Provide the [x, y] coordinate of the cell's center where the given text is located.  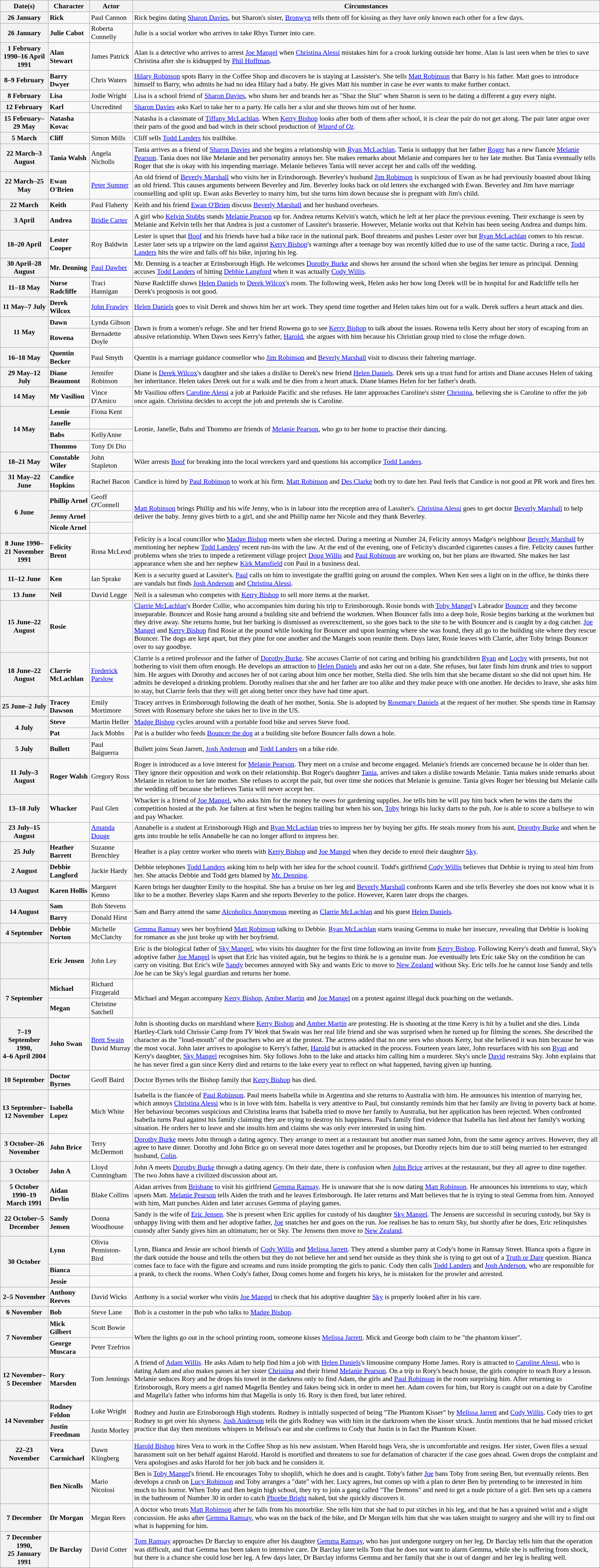
Geoff O'Connell [111, 501]
Bridie Carter [111, 220]
23 July–15 August [24, 832]
Keith and his friend Ewan O'Brien discuss Beverly Marshall and her husband overhears. [366, 205]
John Frawley [111, 307]
30 October [24, 1262]
Leonie [68, 412]
3 October–26 November [24, 1148]
Paul Flaherty [111, 205]
Megan [68, 1008]
Bianca [68, 1270]
13–18 July [24, 809]
Bob Stevens [111, 906]
11–12 June [24, 579]
Felicity Brent [68, 552]
Emily Mortimore [111, 706]
Luke Wright [111, 1411]
Mr. Denning [68, 268]
Olivia Penniston-Bird [111, 1250]
Nicole Arnel [68, 528]
John Swan [68, 1044]
Cliff [68, 138]
Mich White [111, 1112]
Andrea [68, 220]
Heather is a play centre worker who meets with Kerry Bishop and Joe Mangel when they decide to enrol their daughter Sky. [366, 852]
Julie is a social worker who arrives to take Rhys Turner into care. [366, 33]
Paul Glen [111, 809]
Isabella Lopez [68, 1112]
10 September [24, 1080]
Paul Smyth [111, 357]
Bullett [68, 749]
Pat [68, 733]
5 July [24, 749]
Bernadette Doyle [111, 338]
Tania Walsh [68, 158]
7 December [24, 1518]
22 March [24, 205]
Diane Beaumont [68, 377]
Quentin is a marriage guidance counsellor who Jim Robinson and Beverly Marshall visit to discuss their faltering marriage. [366, 357]
John Stapleton [111, 462]
Dr Morgan [68, 1518]
Nurse Radcliffe [68, 287]
Keith [68, 205]
Ian Sprake [111, 579]
8–9 February [24, 80]
Clarrie McLachlan [68, 675]
12 February [24, 107]
Quentin Becker [68, 357]
Karen Hollis [68, 891]
Debbie Norton [68, 933]
David Cotter [111, 1550]
Peter Tzefrios [111, 1347]
11 May–7 July [24, 307]
6 November [24, 1313]
Dr Barclay [68, 1550]
Neil [68, 595]
29 May–12 July [24, 377]
David Legge [111, 595]
Julie Cabot [68, 33]
Vera Carmichael [68, 1454]
Michael and Megan accompany Kerry Bishop, Amber Martin and Joe Mangel on a protest against illegal duck poaching on the wetlands. [366, 998]
Simon Mills [111, 138]
7 December 1990,25 January 1991 [24, 1550]
7 September [24, 998]
Rona McLeod [111, 552]
Janelle [68, 424]
3 October [24, 1171]
Peter Sumner [111, 186]
Sharon Davies asks Karl to take her to a party. He calls her a slut and she throws him out of her home. [366, 107]
Mario Nicolosi [111, 1486]
8 February [24, 96]
Madge Bishop cycles around with a portable food bike and serves Steve food. [366, 722]
Traci Hannigan [111, 287]
4 September [24, 933]
Barry Dwyer [68, 80]
Michelle McClatchy [111, 933]
Bullett joins Sean Jarrett, Josh Anderson and Todd Landers on a bike ride. [366, 749]
Bob [68, 1313]
Geoff Baird [111, 1080]
Derek Wilcox [68, 307]
Roger Walsh [68, 777]
Leonie, Janelle, Babs and Thommo are friends of Melanie Pearson, who go to her home to practise their dancing. [366, 429]
Tracey Dawson [68, 706]
15 February–29 May [24, 123]
Steve [68, 722]
Neil is a salesman who competes with Kerry Bishop to sell more items at the market. [366, 595]
Rowena [68, 338]
When the lights go out in the school printing room, someone kisses Melissa Jarrett. Mick and George both claim to be "the phantom kisser". [366, 1338]
Barry [68, 918]
13 June [24, 595]
Ewan O'Brien [68, 186]
Date(s) [24, 6]
13 September–12 November [24, 1112]
13 August [24, 891]
Rosie [68, 626]
Rachel Bacon [111, 481]
7 November [24, 1338]
8 June 1990–21 November 1991 [24, 552]
30 April–28 August [24, 268]
Thommo [68, 446]
6 June [24, 512]
Anthony Reeves [68, 1297]
Cliff sells Todd Landers his trailbike. [366, 138]
Eric Jensen [68, 961]
Jack Mobbs [111, 733]
18–21 May [24, 462]
Tony Di Dio [111, 446]
Margaret Kenno [111, 891]
Aidan Devlin [68, 1195]
Roberta Connelly [111, 33]
Paul Baiguerra [111, 749]
16–18 May [24, 357]
Character [68, 6]
Brett SwainDavid Murray [111, 1044]
Michael [68, 989]
Jennifer Robinson [111, 377]
22 October–5 December [24, 1223]
Whacker [68, 809]
Jackie Hardy [111, 871]
James Patrick [111, 57]
Doctor Byrnes tells the Bishop family that Kerry Bishop has died. [366, 1080]
Wiler arrests Boof for breaking into the local wreckers yard and questions his accomplice Todd Landers. [366, 462]
Rick begins dating Sharon Davies, but Sharon's sister, Bronwyn tells them off for kissing as they have only known each other for a few days. [366, 18]
Amanda Douge [111, 832]
7–19 September 1990,4–6 April 2004 [24, 1044]
Bob is a customer in the pub who talks to Madge Bishop. [366, 1313]
Rodney Feldon [68, 1411]
Debbie Langford [68, 871]
Sam and Barry attend the same Alcoholics Anonymous meeting as Clarrie McLachlan and his guest Helen Daniels. [366, 912]
Jodie Wright [111, 96]
11 May [24, 332]
Heather Barrett [68, 852]
Candice Hopkins [68, 481]
Justin Freedman [68, 1430]
Anthony is a social worker who visits Joe Mangel to check that his adoptive daughter Sky is properly looked after in his care. [366, 1297]
Phillip Arnel [68, 501]
Martin Heller [111, 722]
1 February 1990–16 April 1991 [24, 57]
Karl [68, 107]
Constable Wiler [68, 462]
Donna Woodhouse [111, 1223]
11 July–3 August [24, 777]
5 March [24, 138]
Rory Marsden [68, 1379]
John A [68, 1171]
David Wicks [111, 1297]
5 October 1990–19 March 1991 [24, 1195]
2–5 November [24, 1297]
Mick Gilbert [68, 1328]
Paul Dawber [111, 268]
Natasha Kovac [68, 123]
Lynda Gibson [111, 322]
Megan Rees [111, 1518]
Pat is a builder who feeds Bouncer the dog at a building site before Bouncer falls down a hole. [366, 733]
Gregory Ross [111, 777]
Steve Lane [111, 1313]
Chris Waters [111, 80]
Sandy Jensen [68, 1223]
Richard Fitzgerald [111, 989]
4 July [24, 727]
George Muscara [68, 1347]
Mr Vasiliou [68, 396]
11–18 May [24, 287]
Doctor Byrnes [68, 1080]
Actor [111, 6]
18 June–22 August [24, 675]
31 May–22 June [24, 481]
Dawn [68, 322]
Angela Nicholls [111, 158]
Babs [68, 435]
Blake Collins [111, 1195]
Uncredited [111, 107]
Terry McDermott [111, 1148]
John Brice [68, 1148]
John Ley [111, 961]
Lloyd Cunningham [111, 1171]
Donald Hirst [111, 918]
Lisa [68, 96]
22 March–25 May [24, 186]
25 July [24, 852]
18–20 April [24, 244]
Paul Cannon [111, 18]
Ken [68, 579]
Lynn [68, 1250]
Christine Satchell [111, 1008]
Fiona Kent [111, 412]
Dawn Klingberg [111, 1454]
Scott Bowie [111, 1328]
Circumstances [366, 6]
Sam [68, 906]
KellyAnne [111, 435]
Tom Jennings [111, 1379]
25 June–2 July [24, 706]
12 November–5 December [24, 1379]
22 March–3 August [24, 158]
22–23 November [24, 1454]
2 August [24, 871]
14 August [24, 912]
15 June–22 August [24, 626]
Justin Morley [111, 1430]
Jenny Arnel [68, 516]
Frederick Parslow [111, 675]
Suzanne Brenchley [111, 852]
Ben Nicolls [68, 1486]
Rick [68, 18]
14 November [24, 1421]
Lester Cooper [68, 244]
Roy Baldwin [111, 244]
Jessie [68, 1281]
Alan Stewart [68, 57]
3 April [24, 220]
Vince D'Amico [111, 396]
